For the text-containing cell, return its midpoint in (x, y) coordinate format. 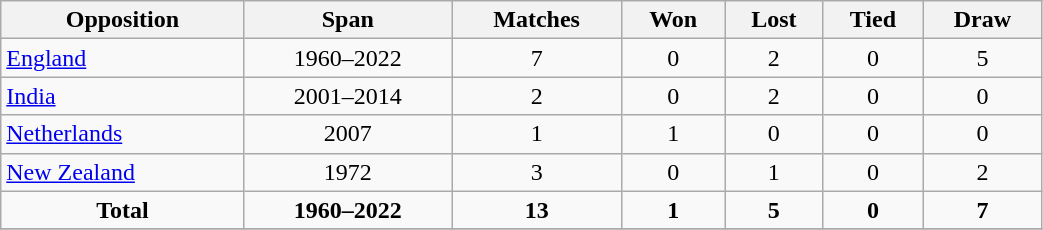
Won (674, 20)
England (122, 58)
New Zealand (122, 172)
Matches (537, 20)
Total (122, 210)
Lost (774, 20)
Netherlands (122, 134)
1972 (348, 172)
Span (348, 20)
Tied (873, 20)
13 (537, 210)
2007 (348, 134)
3 (537, 172)
Opposition (122, 20)
2001–2014 (348, 96)
India (122, 96)
Draw (982, 20)
